Extract the (X, Y) coordinate from the center of the cell holding the provided text.  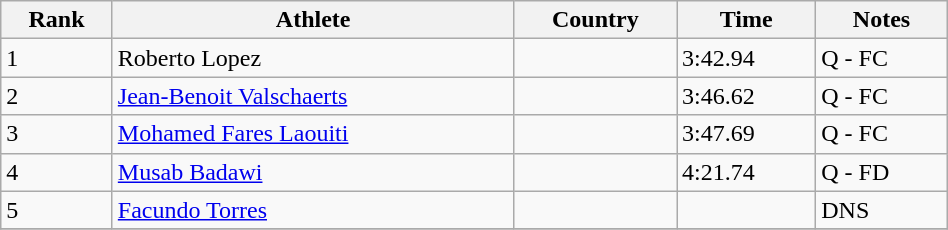
DNS (882, 210)
3:47.69 (746, 134)
Time (746, 20)
Rank (57, 20)
Athlete (313, 20)
Q - FD (882, 172)
3:42.94 (746, 58)
4:21.74 (746, 172)
3:46.62 (746, 96)
4 (57, 172)
Mohamed Fares Laouiti (313, 134)
Musab Badawi (313, 172)
Jean-Benoit Valschaerts (313, 96)
Country (595, 20)
5 (57, 210)
Notes (882, 20)
2 (57, 96)
Roberto Lopez (313, 58)
1 (57, 58)
3 (57, 134)
Facundo Torres (313, 210)
